Extract the [X, Y] coordinate from the center of the cell holding the provided text.  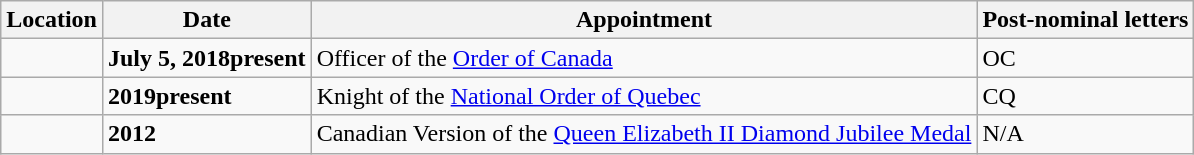
Officer of the Order of Canada [644, 58]
Canadian Version of the Queen Elizabeth II Diamond Jubilee Medal [644, 134]
Date [206, 20]
N/A [1086, 134]
Appointment [644, 20]
Location [52, 20]
2012 [206, 134]
Knight of the National Order of Quebec [644, 96]
CQ [1086, 96]
July 5, 2018present [206, 58]
OC [1086, 58]
2019present [206, 96]
Post-nominal letters [1086, 20]
